Locate the cell with the specified text and output its (x, y) center coordinate. 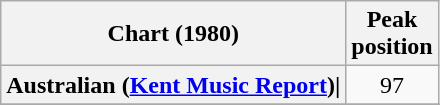
Chart (1980) (174, 34)
Peakposition (392, 34)
97 (392, 85)
Australian (Kent Music Report)| (174, 85)
